Provide the [X, Y] coordinate of the cell's center where the given text is located.  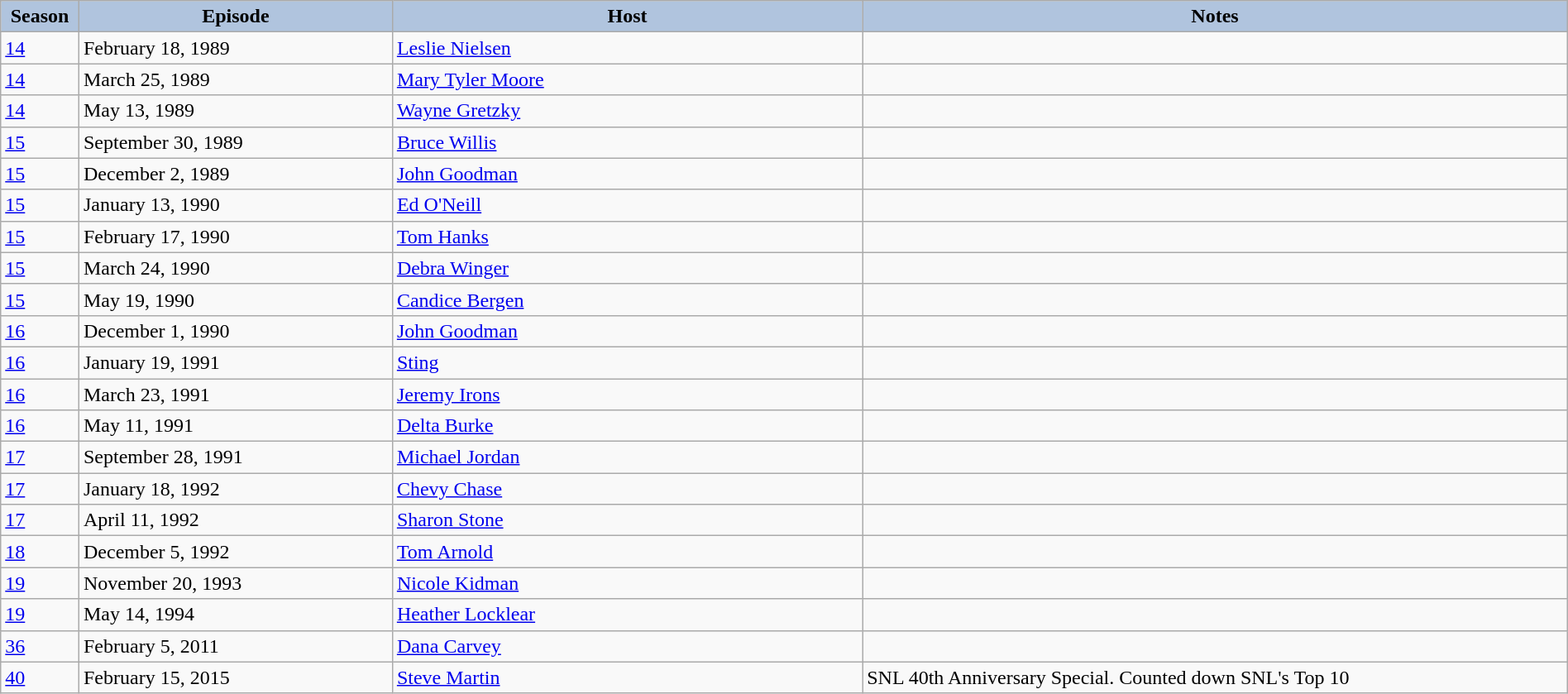
February 5, 2011 [235, 646]
Chevy Chase [627, 489]
Candice Bergen [627, 299]
March 25, 1989 [235, 79]
Jeremy Irons [627, 395]
February 15, 2015 [235, 677]
Sharon Stone [627, 520]
February 17, 1990 [235, 237]
February 18, 1989 [235, 48]
Wayne Gretzky [627, 111]
December 1, 1990 [235, 331]
Tom Hanks [627, 237]
May 13, 1989 [235, 111]
March 24, 1990 [235, 268]
April 11, 1992 [235, 520]
May 14, 1994 [235, 615]
40 [40, 677]
December 2, 1989 [235, 174]
36 [40, 646]
September 30, 1989 [235, 142]
SNL 40th Anniversary Special. Counted down SNL's Top 10 [1216, 677]
November 20, 1993 [235, 583]
Nicole Kidman [627, 583]
Leslie Nielsen [627, 48]
May 19, 1990 [235, 299]
Delta Burke [627, 426]
Dana Carvey [627, 646]
Debra Winger [627, 268]
March 23, 1991 [235, 395]
Steve Martin [627, 677]
September 28, 1991 [235, 457]
Bruce Willis [627, 142]
Mary Tyler Moore [627, 79]
Tom Arnold [627, 552]
Sting [627, 362]
Season [40, 17]
Host [627, 17]
18 [40, 552]
January 18, 1992 [235, 489]
Heather Locklear [627, 615]
Episode [235, 17]
January 19, 1991 [235, 362]
January 13, 1990 [235, 205]
May 11, 1991 [235, 426]
Ed O'Neill [627, 205]
Michael Jordan [627, 457]
Notes [1216, 17]
December 5, 1992 [235, 552]
